From the cell containing the given text, extract its center point as (x, y) coordinate. 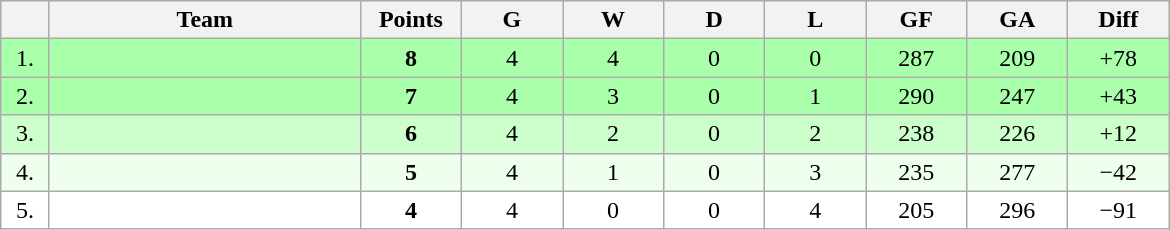
247 (1018, 96)
8 (410, 58)
GF (916, 20)
5 (410, 172)
−42 (1118, 172)
238 (916, 134)
D (714, 20)
277 (1018, 172)
Points (410, 20)
290 (916, 96)
Team (204, 20)
226 (1018, 134)
5. (26, 210)
GA (1018, 20)
1. (26, 58)
209 (1018, 58)
L (816, 20)
3. (26, 134)
205 (916, 210)
+43 (1118, 96)
7 (410, 96)
Diff (1118, 20)
G (512, 20)
6 (410, 134)
235 (916, 172)
2. (26, 96)
W (612, 20)
296 (1018, 210)
+78 (1118, 58)
4. (26, 172)
287 (916, 58)
−91 (1118, 210)
+12 (1118, 134)
